Return (x, y) of the center of cell containing provided text 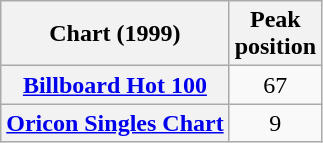
67 (275, 85)
Peakposition (275, 34)
Billboard Hot 100 (115, 85)
Oricon Singles Chart (115, 123)
9 (275, 123)
Chart (1999) (115, 34)
